For the text-containing cell, return its midpoint in [X, Y] coordinate format. 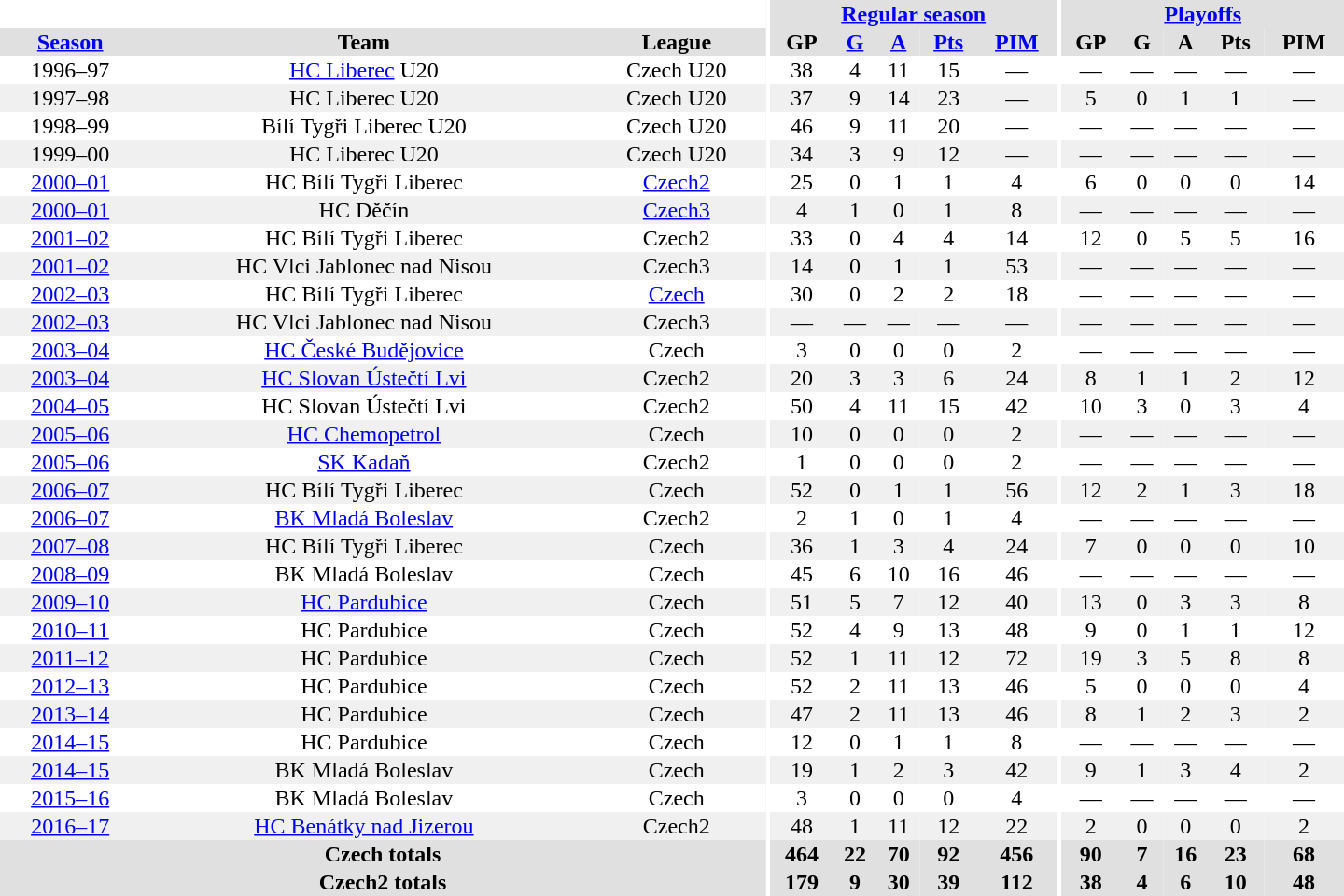
56 [1016, 490]
70 [898, 854]
League [676, 42]
39 [948, 882]
45 [801, 574]
HC Benátky nad Jizerou [364, 826]
92 [948, 854]
2009–10 [70, 602]
36 [801, 546]
2011–12 [70, 658]
456 [1016, 854]
51 [801, 602]
112 [1016, 882]
2010–11 [70, 630]
53 [1016, 266]
2016–17 [70, 826]
50 [801, 406]
464 [801, 854]
1998–99 [70, 126]
1999–00 [70, 154]
34 [801, 154]
HC Chemopetrol [364, 434]
Czech totals [383, 854]
2004–05 [70, 406]
68 [1304, 854]
2012–13 [70, 686]
HC České Budějovice [364, 350]
Team [364, 42]
Season [70, 42]
90 [1090, 854]
Playoffs [1202, 14]
2007–08 [70, 546]
HC Děčín [364, 210]
72 [1016, 658]
1996–97 [70, 70]
Bílí Tygři Liberec U20 [364, 126]
Czech2 totals [383, 882]
1997–98 [70, 98]
Regular season [913, 14]
33 [801, 238]
47 [801, 714]
2008–09 [70, 574]
2015–16 [70, 798]
2013–14 [70, 714]
SK Kadaň [364, 462]
179 [801, 882]
40 [1016, 602]
25 [801, 182]
37 [801, 98]
